For the text-containing cell, return its midpoint in [X, Y] coordinate format. 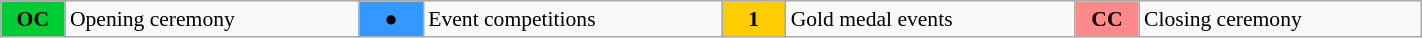
CC [1107, 19]
Closing ceremony [1280, 19]
1 [754, 19]
Gold medal events [930, 19]
● [391, 19]
Event competitions [572, 19]
Opening ceremony [212, 19]
OC [33, 19]
